Determine the [X, Y] coordinate at the center of the cell enclosing the given text.  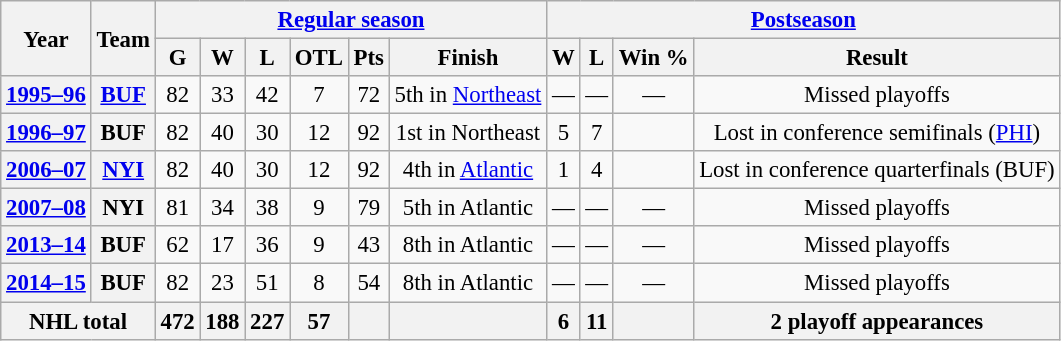
2006–07 [46, 170]
72 [368, 95]
Postseason [804, 20]
Pts [368, 58]
34 [222, 208]
5 [564, 133]
54 [368, 283]
NHL total [78, 321]
5th in Atlantic [468, 208]
1st in Northeast [468, 133]
11 [596, 321]
Regular season [350, 20]
1 [564, 170]
188 [222, 321]
33 [222, 95]
227 [268, 321]
81 [178, 208]
472 [178, 321]
17 [222, 245]
79 [368, 208]
2007–08 [46, 208]
OTL [320, 58]
23 [222, 283]
62 [178, 245]
2013–14 [46, 245]
Lost in conference semifinals (PHI) [877, 133]
36 [268, 245]
4th in Atlantic [468, 170]
1996–97 [46, 133]
57 [320, 321]
51 [268, 283]
Lost in conference quarterfinals (BUF) [877, 170]
5th in Northeast [468, 95]
43 [368, 245]
38 [268, 208]
Win % [653, 58]
Team [123, 38]
G [178, 58]
Result [877, 58]
1995–96 [46, 95]
2014–15 [46, 283]
8 [320, 283]
Year [46, 38]
4 [596, 170]
2 playoff appearances [877, 321]
Finish [468, 58]
6 [564, 321]
42 [268, 95]
